Search for the cell housing the specified text and yield its [X, Y] center coordinate. 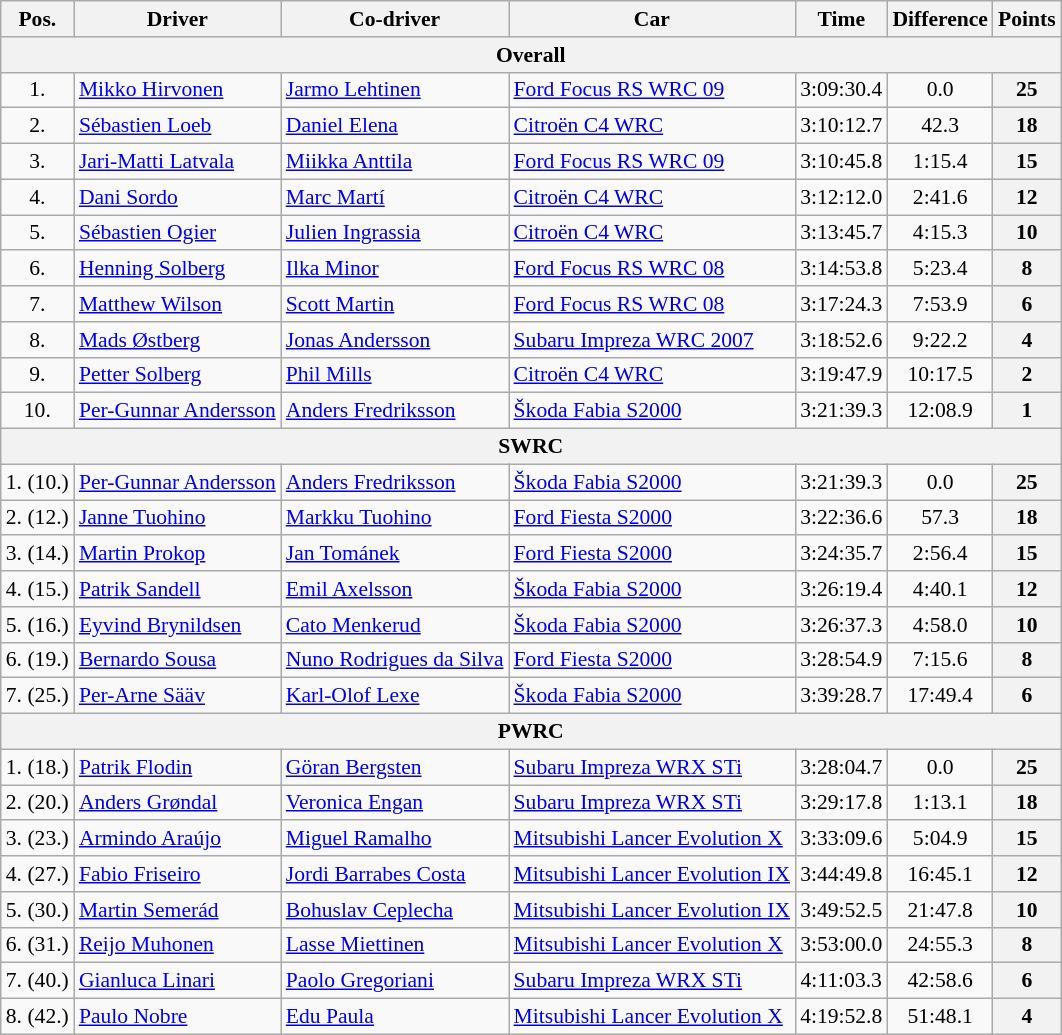
2. (20.) [38, 803]
21:47.8 [940, 910]
Driver [178, 19]
1:13.1 [940, 803]
Jan Tománek [395, 554]
Anders Grøndal [178, 803]
Jarmo Lehtinen [395, 90]
Edu Paula [395, 1017]
Gianluca Linari [178, 981]
Difference [940, 19]
Scott Martin [395, 304]
Patrik Sandell [178, 589]
Dani Sordo [178, 197]
Patrik Flodin [178, 767]
PWRC [531, 732]
3:22:36.6 [841, 518]
3:17:24.3 [841, 304]
3:10:12.7 [841, 126]
Pos. [38, 19]
4. (15.) [38, 589]
2. (12.) [38, 518]
Karl-Olof Lexe [395, 696]
3:26:37.3 [841, 625]
24:55.3 [940, 945]
7. (25.) [38, 696]
Per-Arne Sääv [178, 696]
3:26:19.4 [841, 589]
4:58.0 [940, 625]
2. [38, 126]
Matthew Wilson [178, 304]
Göran Bergsten [395, 767]
3:19:47.9 [841, 375]
Points [1027, 19]
2 [1027, 375]
42:58.6 [940, 981]
3. (23.) [38, 839]
1:15.4 [940, 162]
Jordi Barrabes Costa [395, 874]
3. [38, 162]
4. [38, 197]
Markku Tuohino [395, 518]
Cato Menkerud [395, 625]
9:22.2 [940, 340]
Paulo Nobre [178, 1017]
Time [841, 19]
5:23.4 [940, 269]
57.3 [940, 518]
5. (30.) [38, 910]
Martin Semerád [178, 910]
3:10:45.8 [841, 162]
4:11:03.3 [841, 981]
9. [38, 375]
7. (40.) [38, 981]
5:04.9 [940, 839]
16:45.1 [940, 874]
Lasse Miettinen [395, 945]
8. [38, 340]
Subaru Impreza WRC 2007 [652, 340]
Janne Tuohino [178, 518]
3:44:49.8 [841, 874]
Car [652, 19]
5. (16.) [38, 625]
Julien Ingrassia [395, 233]
Martin Prokop [178, 554]
3:09:30.4 [841, 90]
Mads Østberg [178, 340]
Bernardo Sousa [178, 660]
8. (42.) [38, 1017]
42.3 [940, 126]
Jari-Matti Latvala [178, 162]
Miguel Ramalho [395, 839]
Veronica Engan [395, 803]
Mikko Hirvonen [178, 90]
3:14:53.8 [841, 269]
51:48.1 [940, 1017]
Henning Solberg [178, 269]
3:53:00.0 [841, 945]
1. (10.) [38, 482]
4:40.1 [940, 589]
4:15.3 [940, 233]
Overall [531, 55]
4. (27.) [38, 874]
3:24:35.7 [841, 554]
3:12:12.0 [841, 197]
10. [38, 411]
10:17.5 [940, 375]
Petter Solberg [178, 375]
3:28:04.7 [841, 767]
3:13:45.7 [841, 233]
Ilka Minor [395, 269]
4:19:52.8 [841, 1017]
Nuno Rodrigues da Silva [395, 660]
2:56.4 [940, 554]
Emil Axelsson [395, 589]
Bohuslav Ceplecha [395, 910]
Miikka Anttila [395, 162]
3:49:52.5 [841, 910]
7:15.6 [940, 660]
6. [38, 269]
2:41.6 [940, 197]
3. (14.) [38, 554]
7. [38, 304]
Fabio Friseiro [178, 874]
3:28:54.9 [841, 660]
SWRC [531, 447]
7:53.9 [940, 304]
6. (31.) [38, 945]
17:49.4 [940, 696]
Reijo Muhonen [178, 945]
Co-driver [395, 19]
12:08.9 [940, 411]
Paolo Gregoriani [395, 981]
5. [38, 233]
6. (19.) [38, 660]
3:33:09.6 [841, 839]
3:39:28.7 [841, 696]
3:29:17.8 [841, 803]
Daniel Elena [395, 126]
Eyvind Brynildsen [178, 625]
1 [1027, 411]
Sébastien Ogier [178, 233]
1. (18.) [38, 767]
Marc Martí [395, 197]
Sébastien Loeb [178, 126]
Phil Mills [395, 375]
Armindo Araújo [178, 839]
Jonas Andersson [395, 340]
1. [38, 90]
3:18:52.6 [841, 340]
